Output the [X, Y] coordinate of the center of the cell containing the given text.  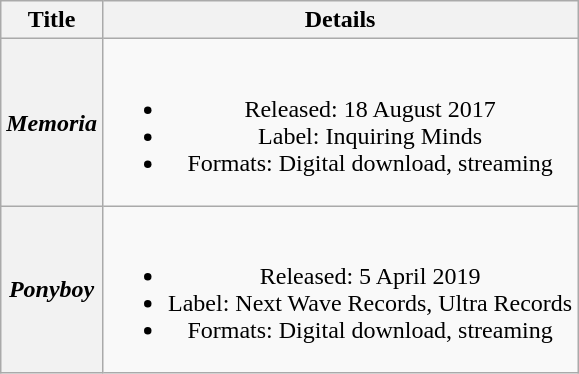
Memoria [52, 122]
Details [340, 20]
Released: 18 August 2017Label: Inquiring MindsFormats: Digital download, streaming [340, 122]
Ponyboy [52, 290]
Released: 5 April 2019Label: Next Wave Records, Ultra RecordsFormats: Digital download, streaming [340, 290]
Title [52, 20]
